From the cell containing the given text, extract its center point as (x, y) coordinate. 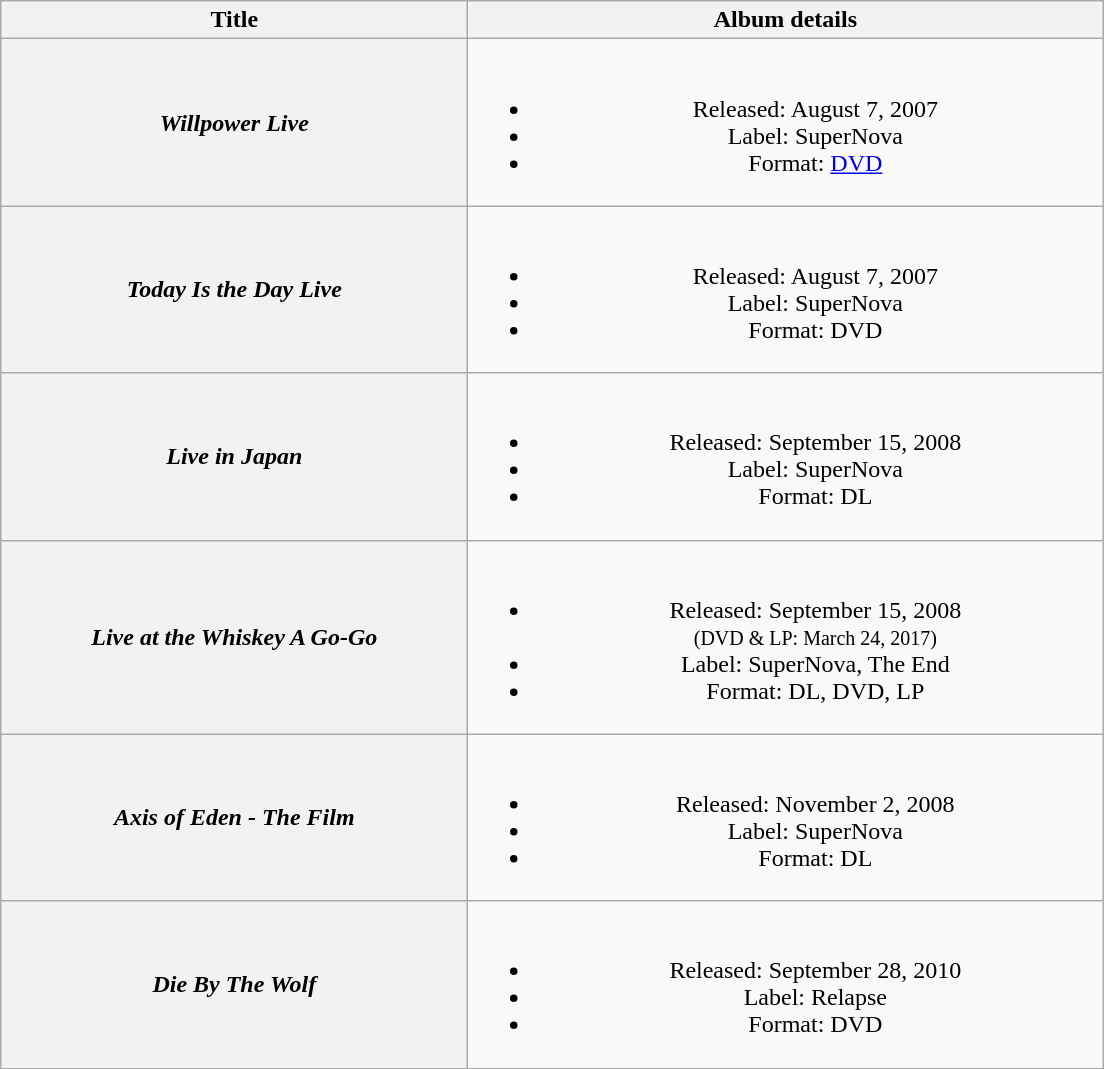
Willpower Live (234, 122)
Live at the Whiskey A Go-Go (234, 637)
Released: September 28, 2010Label: RelapseFormat: DVD (786, 984)
Live in Japan (234, 456)
Released: November 2, 2008Label: SuperNovaFormat: DL (786, 818)
Axis of Eden - The Film (234, 818)
Released: September 15, 2008Label: SuperNovaFormat: DL (786, 456)
Die By The Wolf (234, 984)
Title (234, 20)
Released: September 15, 2008(DVD & LP: March 24, 2017)Label: SuperNova, The EndFormat: DL, DVD, LP (786, 637)
Album details (786, 20)
Today Is the Day Live (234, 290)
